Return (X, Y) of the center of cell containing provided text 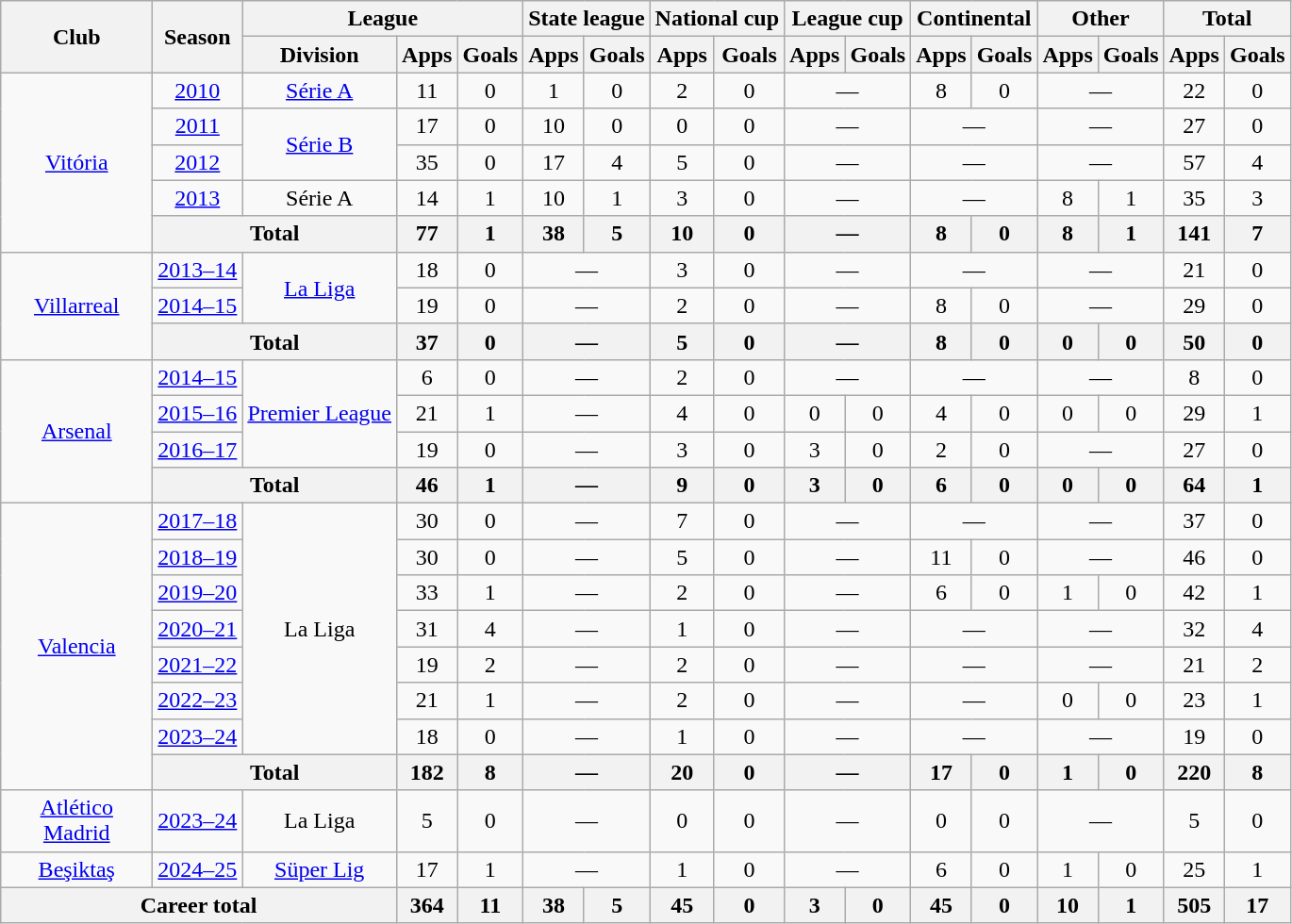
42 (1194, 593)
Arsenal (77, 431)
2010 (198, 91)
League (383, 19)
Série B (320, 144)
Atlético Madrid (77, 820)
2013 (198, 198)
Season (198, 37)
2016–17 (198, 450)
2018–19 (198, 557)
2024–25 (198, 869)
2020–21 (198, 629)
23 (1194, 701)
31 (427, 629)
Vitória (77, 162)
32 (1194, 629)
14 (427, 198)
Other (1101, 19)
Süper Lig (320, 869)
50 (1194, 341)
141 (1194, 234)
League cup (848, 19)
33 (427, 593)
182 (427, 772)
9 (682, 486)
25 (1194, 869)
20 (682, 772)
2022–23 (198, 701)
57 (1194, 162)
22 (1194, 91)
2015–16 (198, 413)
77 (427, 234)
Beşiktaş (77, 869)
Villarreal (77, 305)
2017–18 (198, 521)
505 (1194, 905)
2012 (198, 162)
Club (77, 37)
2021–22 (198, 665)
364 (427, 905)
64 (1194, 486)
2011 (198, 126)
Premier League (320, 413)
2013–14 (198, 270)
National cup (717, 19)
Career total (199, 905)
2019–20 (198, 593)
Division (320, 55)
Valencia (77, 647)
220 (1194, 772)
Continental (974, 19)
State league (587, 19)
